Output the (x, y) coordinate of the center of the cell containing the given text.  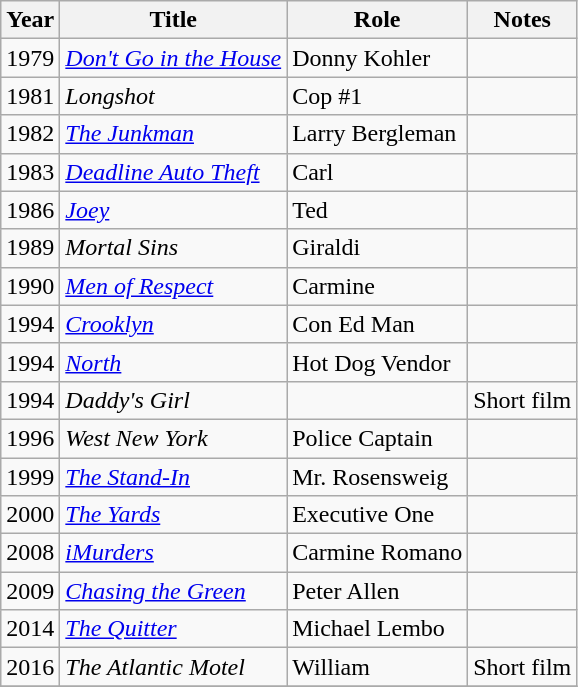
Mr. Rosensweig (378, 477)
Cop #1 (378, 96)
1983 (30, 172)
Crooklyn (174, 324)
Title (174, 20)
Joey (174, 210)
The Quitter (174, 629)
Chasing the Green (174, 591)
Giraldi (378, 248)
1986 (30, 210)
1996 (30, 438)
William (378, 667)
2014 (30, 629)
2008 (30, 553)
1989 (30, 248)
The Yards (174, 515)
Police Captain (378, 438)
The Atlantic Motel (174, 667)
Executive One (378, 515)
Men of Respect (174, 286)
Carmine (378, 286)
Peter Allen (378, 591)
1979 (30, 58)
Daddy's Girl (174, 400)
iMurders (174, 553)
1981 (30, 96)
Ted (378, 210)
Larry Bergleman (378, 134)
North (174, 362)
1990 (30, 286)
The Junkman (174, 134)
The Stand-In (174, 477)
Don't Go in the House (174, 58)
Mortal Sins (174, 248)
Role (378, 20)
Longshot (174, 96)
1982 (30, 134)
Con Ed Man (378, 324)
Carl (378, 172)
Deadline Auto Theft (174, 172)
Notes (522, 20)
2016 (30, 667)
Carmine Romano (378, 553)
2000 (30, 515)
West New York (174, 438)
1999 (30, 477)
2009 (30, 591)
Hot Dog Vendor (378, 362)
Michael Lembo (378, 629)
Donny Kohler (378, 58)
Year (30, 20)
